Pinpoint the cell where the given text exists, returning its [x, y] midpoint coordinate. 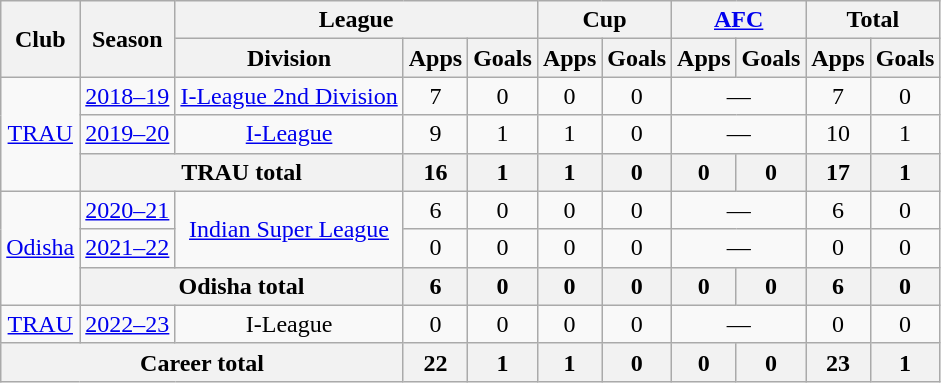
9 [435, 134]
2019–20 [128, 134]
Season [128, 39]
Division [289, 58]
2022–23 [128, 324]
Club [40, 39]
Career total [202, 362]
16 [435, 172]
22 [435, 362]
Indian Super League [289, 229]
17 [838, 172]
23 [838, 362]
League [356, 20]
2021–22 [128, 248]
Total [873, 20]
Odisha total [242, 286]
2020–21 [128, 210]
2018–19 [128, 96]
TRAU total [242, 172]
Cup [604, 20]
AFC [739, 20]
10 [838, 134]
Odisha [40, 248]
I-League 2nd Division [289, 96]
